Locate the cell with the specified text and output its [x, y] center coordinate. 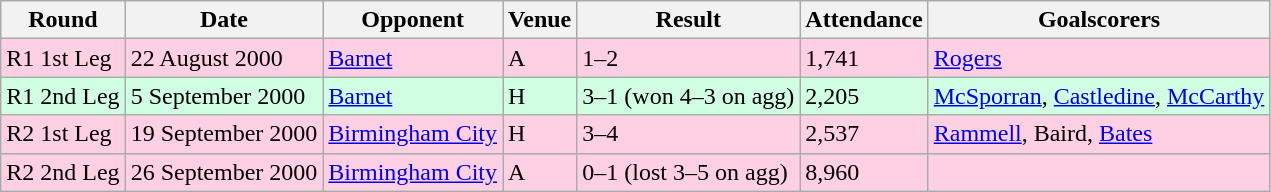
26 September 2000 [224, 172]
3–4 [688, 134]
2,537 [864, 134]
3–1 (won 4–3 on agg) [688, 96]
0–1 (lost 3–5 on agg) [688, 172]
22 August 2000 [224, 58]
R2 2nd Leg [63, 172]
Date [224, 20]
1–2 [688, 58]
5 September 2000 [224, 96]
McSporran, Castledine, McCarthy [1099, 96]
Result [688, 20]
Round [63, 20]
19 September 2000 [224, 134]
Opponent [413, 20]
Attendance [864, 20]
Rogers [1099, 58]
R1 2nd Leg [63, 96]
Goalscorers [1099, 20]
Rammell, Baird, Bates [1099, 134]
R1 1st Leg [63, 58]
8,960 [864, 172]
2,205 [864, 96]
1,741 [864, 58]
Venue [540, 20]
R2 1st Leg [63, 134]
